Pinpoint the cell where the given text exists, returning its [x, y] midpoint coordinate. 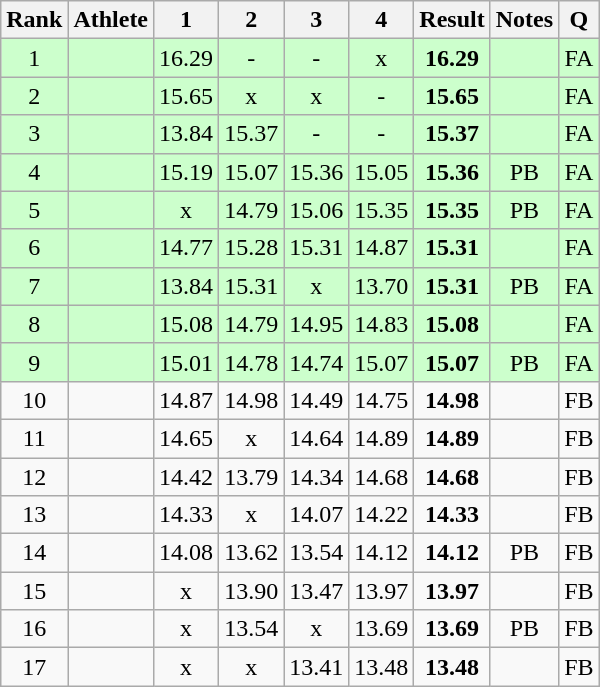
Result [452, 20]
Athlete [111, 20]
10 [34, 400]
14 [34, 553]
14.95 [316, 324]
14.78 [252, 362]
Rank [34, 20]
Notes [524, 20]
14.42 [186, 477]
15.28 [252, 248]
13 [34, 515]
14.34 [316, 477]
5 [34, 210]
14.75 [382, 400]
14.65 [186, 438]
14.83 [382, 324]
8 [34, 324]
15.01 [186, 362]
17 [34, 667]
14.77 [186, 248]
14.49 [316, 400]
11 [34, 438]
16 [34, 629]
14.22 [382, 515]
12 [34, 477]
13.41 [316, 667]
14.08 [186, 553]
15.19 [186, 172]
14.74 [316, 362]
Q [579, 20]
6 [34, 248]
15.05 [382, 172]
14.64 [316, 438]
9 [34, 362]
15 [34, 591]
7 [34, 286]
13.47 [316, 591]
13.79 [252, 477]
13.70 [382, 286]
15.06 [316, 210]
14.07 [316, 515]
13.62 [252, 553]
13.90 [252, 591]
